Scan for the cell matching the given text and deliver its [X, Y] coordinate at center. 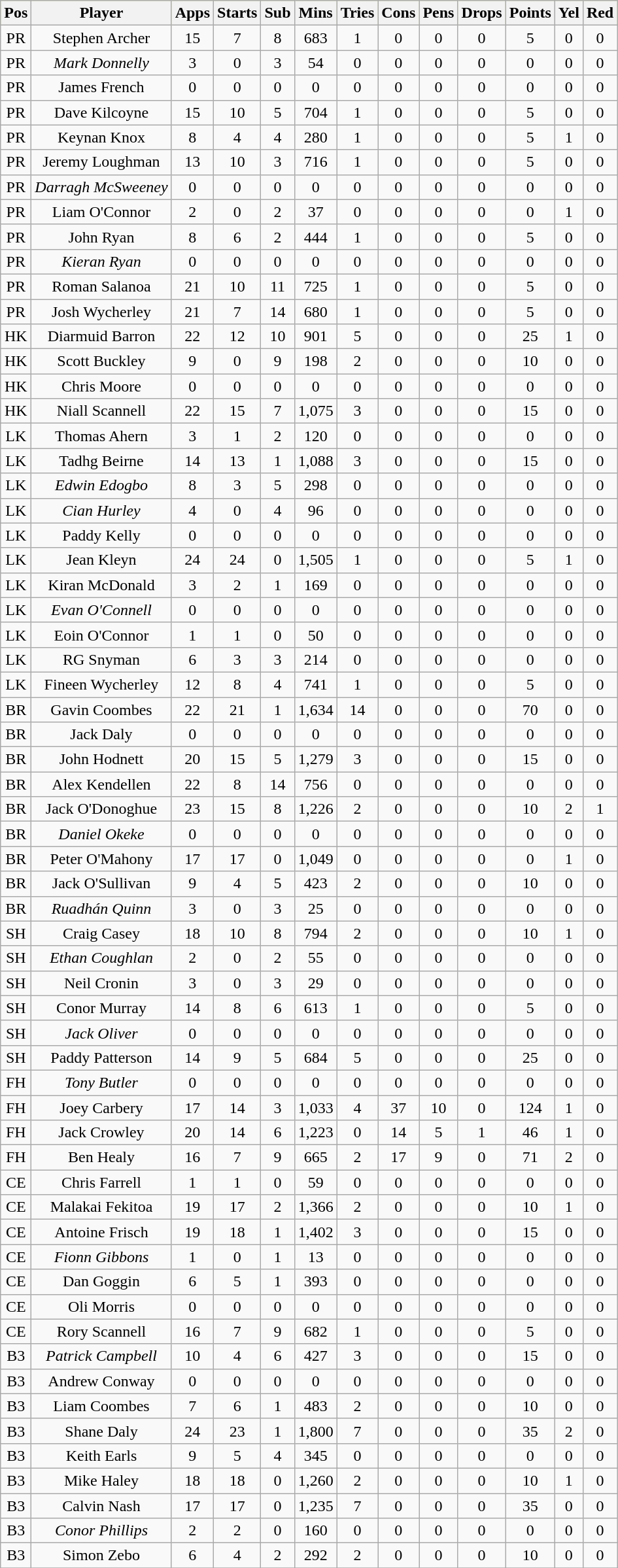
Evan O'Connell [101, 610]
Player [101, 13]
725 [315, 286]
Yel [569, 13]
1,260 [315, 1480]
1,088 [315, 461]
613 [315, 1008]
Calvin Nash [101, 1505]
Craig Casey [101, 933]
Darragh McSweeney [101, 187]
1,033 [315, 1108]
Andrew Conway [101, 1381]
Keynan Knox [101, 137]
Paddy Patterson [101, 1058]
Cian Hurley [101, 510]
1,634 [315, 709]
Tadhg Beirne [101, 461]
683 [315, 38]
1,226 [315, 809]
680 [315, 312]
Jack Daly [101, 735]
Sub [277, 13]
John Ryan [101, 237]
120 [315, 436]
Rory Scannell [101, 1331]
741 [315, 684]
Patrick Campbell [101, 1356]
Ruadhán Quinn [101, 909]
Thomas Ahern [101, 436]
50 [315, 635]
RG Snyman [101, 659]
665 [315, 1158]
Apps [192, 13]
Tony Butler [101, 1082]
Diarmuid Barron [101, 337]
Neil Cronin [101, 983]
1,049 [315, 859]
Stephen Archer [101, 38]
29 [315, 983]
Fionn Gibbons [101, 1257]
Chris Farrell [101, 1182]
Mark Donnelly [101, 63]
Points [530, 13]
280 [315, 137]
Jack Oliver [101, 1033]
198 [315, 361]
11 [277, 286]
James French [101, 88]
682 [315, 1331]
Eoin O'Connor [101, 635]
345 [315, 1456]
54 [315, 63]
393 [315, 1282]
Shane Daly [101, 1431]
Josh Wycherley [101, 312]
46 [530, 1133]
Drops [481, 13]
214 [315, 659]
55 [315, 958]
Ben Healy [101, 1158]
71 [530, 1158]
Jeremy Loughman [101, 162]
Jack Crowley [101, 1133]
Alex Kendellen [101, 784]
70 [530, 709]
Malakai Fekitoa [101, 1207]
Starts [237, 13]
292 [315, 1556]
1,800 [315, 1431]
Oli Morris [101, 1307]
Gavin Coombes [101, 709]
Conor Murray [101, 1008]
Red [600, 13]
John Hodnett [101, 759]
Pens [438, 13]
Joey Carbery [101, 1108]
Ethan Coughlan [101, 958]
Jack O'Donoghue [101, 809]
Scott Buckley [101, 361]
483 [315, 1406]
1,223 [315, 1133]
Conor Phillips [101, 1531]
Paddy Kelly [101, 535]
Antoine Frisch [101, 1232]
1,075 [315, 411]
Liam O'Connor [101, 212]
Niall Scannell [101, 411]
1,505 [315, 560]
Cons [399, 13]
Keith Earls [101, 1456]
96 [315, 510]
Pos [16, 13]
298 [315, 486]
427 [315, 1356]
1,402 [315, 1232]
704 [315, 112]
Kiran McDonald [101, 585]
Daniel Okeke [101, 834]
Simon Zebo [101, 1556]
Liam Coombes [101, 1406]
756 [315, 784]
160 [315, 1531]
444 [315, 237]
Roman Salanoa [101, 286]
794 [315, 933]
Kieran Ryan [101, 261]
684 [315, 1058]
124 [530, 1108]
901 [315, 337]
Chris Moore [101, 386]
Jean Kleyn [101, 560]
Jack O'Sullivan [101, 884]
59 [315, 1182]
Mike Haley [101, 1480]
Edwin Edogbo [101, 486]
Mins [315, 13]
1,366 [315, 1207]
Peter O'Mahony [101, 859]
1,235 [315, 1505]
Dan Goggin [101, 1282]
Fineen Wycherley [101, 684]
Dave Kilcoyne [101, 112]
169 [315, 585]
Tries [357, 13]
716 [315, 162]
423 [315, 884]
1,279 [315, 759]
